Provide the (x, y) coordinate of the cell's center where the given text is located.  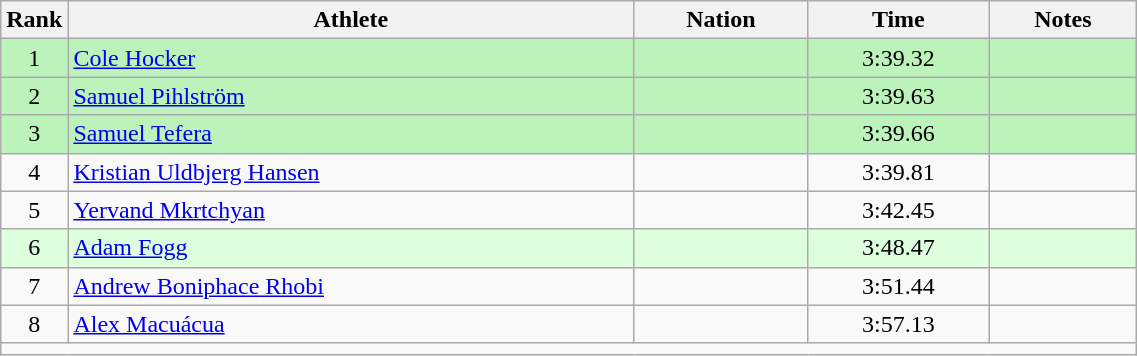
8 (34, 324)
3 (34, 134)
Nation (721, 20)
3:42.45 (898, 210)
Yervand Mkrtchyan (351, 210)
3:51.44 (898, 286)
3:57.13 (898, 324)
Cole Hocker (351, 58)
6 (34, 248)
Adam Fogg (351, 248)
1 (34, 58)
3:39.32 (898, 58)
Andrew Boniphace Rhobi (351, 286)
Rank (34, 20)
Alex Macuácua (351, 324)
4 (34, 172)
7 (34, 286)
3:39.63 (898, 96)
Athlete (351, 20)
Time (898, 20)
3:39.81 (898, 172)
3:39.66 (898, 134)
Samuel Pihlström (351, 96)
2 (34, 96)
Notes (1063, 20)
3:48.47 (898, 248)
5 (34, 210)
Samuel Tefera (351, 134)
Kristian Uldbjerg Hansen (351, 172)
